Provide the (X, Y) coordinate of the cell's center where the given text is located.  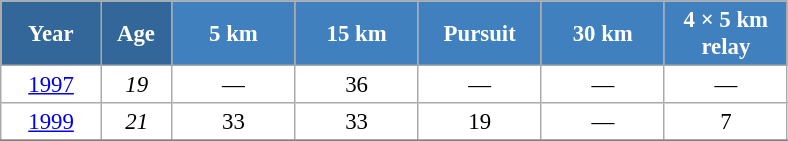
Year (52, 34)
15 km (356, 34)
21 (136, 122)
36 (356, 85)
30 km (602, 34)
4 × 5 km relay (726, 34)
Pursuit (480, 34)
1997 (52, 85)
7 (726, 122)
Age (136, 34)
5 km (234, 34)
1999 (52, 122)
